Capture the cell that displays the provided text and extract its (x, y) central coordinate. 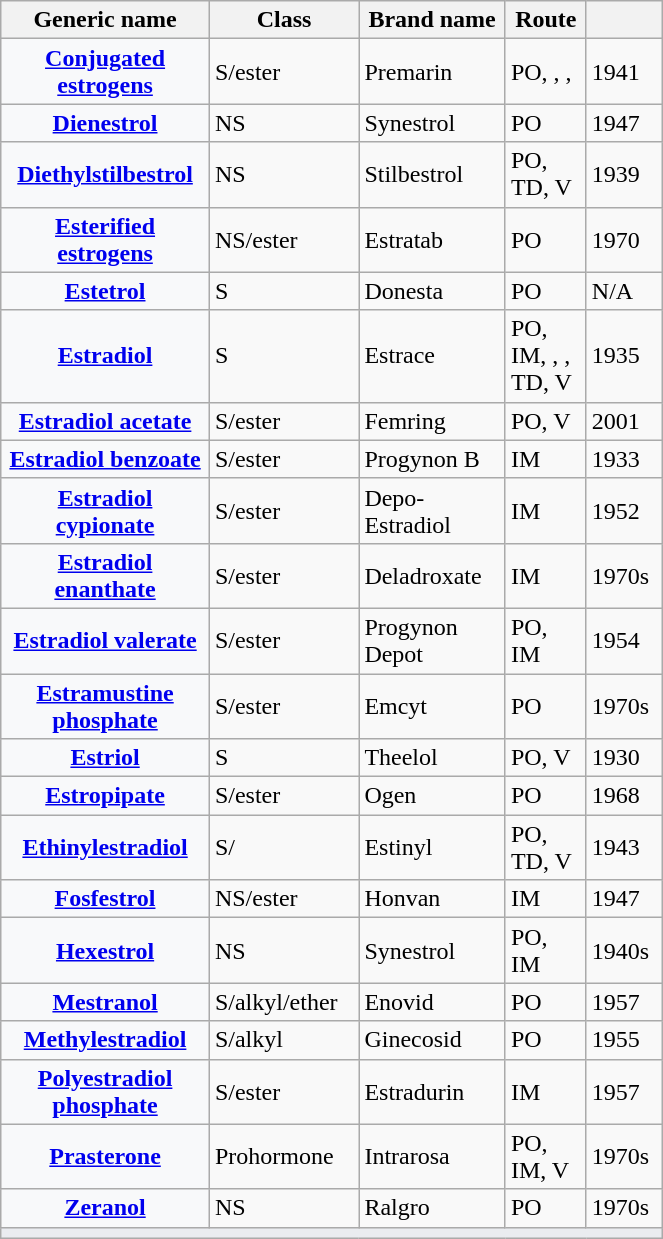
Progynon Depot (432, 640)
PO, , , (546, 72)
Conjugated estrogens (106, 72)
Prasterone (106, 1156)
Estramustine phosphate (106, 706)
Deladroxate (432, 576)
Emcyt (432, 706)
Enovid (432, 1002)
Brand name (432, 20)
Honvan (432, 899)
Fosfestrol (106, 899)
1954 (624, 640)
Generic name (106, 20)
1968 (624, 796)
Ralgro (432, 1208)
Estradiol acetate (106, 421)
S/alkyl (284, 1040)
1952 (624, 510)
Premarin (432, 72)
Estradiol (106, 356)
Estradiol valerate (106, 640)
Estradiol enanthate (106, 576)
1939 (624, 174)
1943 (624, 848)
N/A (624, 291)
1970 (624, 240)
Theelol (432, 758)
Estradurin (432, 1092)
Ethinylestradiol (106, 848)
PO, IM, , , TD, V (546, 356)
Methylestradiol (106, 1040)
Diethylstilbestrol (106, 174)
1940s (624, 950)
1933 (624, 459)
Donesta (432, 291)
Estrace (432, 356)
Prohormone (284, 1156)
PO, IM, V (546, 1156)
1941 (624, 72)
Estinyl (432, 848)
Ginecosid (432, 1040)
Ogen (432, 796)
S/alkyl/ether (284, 1002)
Hexestrol (106, 950)
1955 (624, 1040)
S/ (284, 848)
Zeranol (106, 1208)
Progynon B (432, 459)
Esterified estrogens (106, 240)
Estropipate (106, 796)
Estradiol benzoate (106, 459)
Estetrol (106, 291)
Mestranol (106, 1002)
Stilbestrol (432, 174)
Route (546, 20)
Class (284, 20)
Estradiol cypionate (106, 510)
1930 (624, 758)
2001 (624, 421)
1935 (624, 356)
Estriol (106, 758)
Estratab (432, 240)
Femring (432, 421)
Intrarosa (432, 1156)
Polyestradiol phosphate (106, 1092)
Dienestrol (106, 123)
Depo-Estradiol (432, 510)
